Detect which cell encompasses the target text, then output its [x, y] center coordinate. 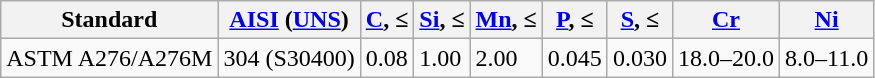
S, ≤ [640, 20]
1.00 [442, 58]
AISI (UNS) [289, 20]
Standard [110, 20]
P, ≤ [574, 20]
ASTM A276/A276M [110, 58]
C, ≤ [387, 20]
8.0–11.0 [827, 58]
Ni [827, 20]
18.0–20.0 [726, 58]
2.00 [506, 58]
Si, ≤ [442, 20]
0.045 [574, 58]
Mn, ≤ [506, 20]
304 (S30400) [289, 58]
Cr [726, 20]
0.08 [387, 58]
0.030 [640, 58]
